Provide the [X, Y] coordinate of the cell's center where the given text is located.  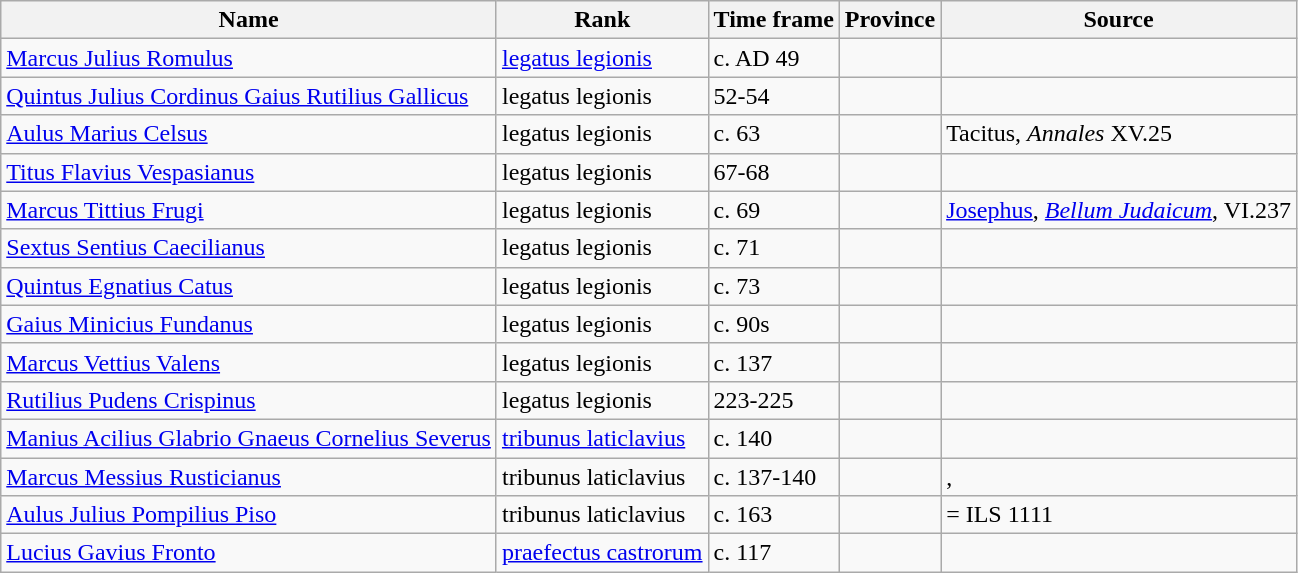
52-54 [774, 96]
Quintus Egnatius Catus [249, 286]
Sextus Sentius Caecilianus [249, 248]
Province [890, 20]
Name [249, 20]
c. 163 [774, 515]
Lucius Gavius Fronto [249, 553]
Marcus Messius Rusticianus [249, 477]
c. 117 [774, 553]
, [1119, 477]
c. 71 [774, 248]
c. AD 49 [774, 58]
c. 63 [774, 134]
c. 69 [774, 210]
Gaius Minicius Fundanus [249, 324]
c. 90s [774, 324]
Josephus, Bellum Judaicum, VI.237 [1119, 210]
Rutilius Pudens Crispinus [249, 400]
223-225 [774, 400]
Marcus Vettius Valens [249, 362]
c. 137 [774, 362]
Quintus Julius Cordinus Gaius Rutilius Gallicus [249, 96]
= ILS 1111 [1119, 515]
c. 140 [774, 438]
Aulus Julius Pompilius Piso [249, 515]
c. 73 [774, 286]
praefectus castrorum [602, 553]
Tacitus, Annales XV.25 [1119, 134]
c. 137-140 [774, 477]
Marcus Tittius Frugi [249, 210]
67-68 [774, 172]
Source [1119, 20]
Rank [602, 20]
Time frame [774, 20]
Marcus Julius Romulus [249, 58]
Manius Acilius Glabrio Gnaeus Cornelius Severus [249, 438]
Aulus Marius Celsus [249, 134]
Titus Flavius Vespasianus [249, 172]
